Determine the [x, y] coordinate at the center of the cell enclosing the given text.  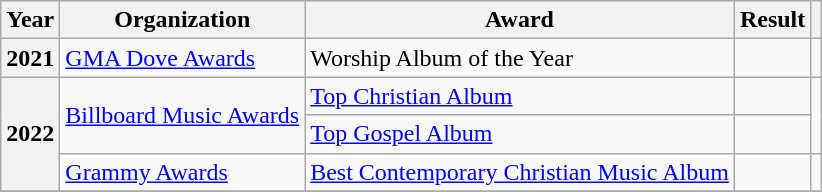
Billboard Music Awards [182, 115]
Result [772, 20]
Best Contemporary Christian Music Album [520, 172]
Year [30, 20]
Worship Album of the Year [520, 58]
Award [520, 20]
Top Gospel Album [520, 134]
Grammy Awards [182, 172]
2021 [30, 58]
Top Christian Album [520, 96]
2022 [30, 134]
Organization [182, 20]
GMA Dove Awards [182, 58]
